From the cell containing the given text, extract its center point as [X, Y] coordinate. 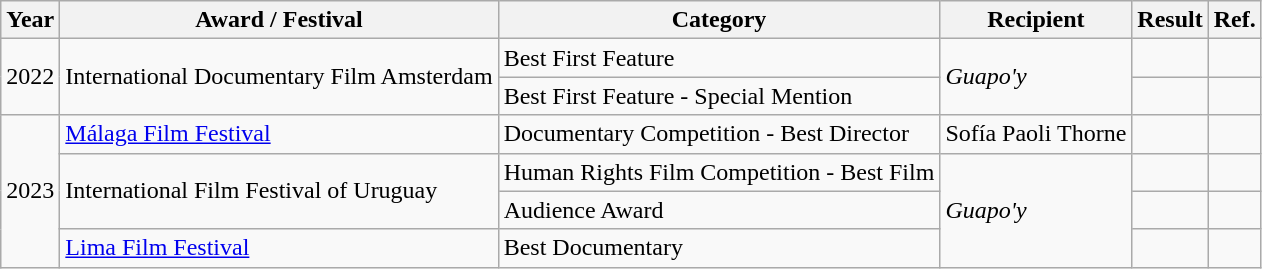
Best Documentary [719, 248]
Award / Festival [279, 20]
Year [30, 20]
Málaga Film Festival [279, 134]
2022 [30, 77]
Best First Feature [719, 58]
Category [719, 20]
Result [1170, 20]
Ref. [1234, 20]
Sofía Paoli Thorne [1036, 134]
Documentary Competition - Best Director [719, 134]
Human Rights Film Competition - Best Film [719, 172]
Lima Film Festival [279, 248]
Recipient [1036, 20]
International Film Festival of Uruguay [279, 191]
International Documentary Film Amsterdam [279, 77]
Best First Feature - Special Mention [719, 96]
2023 [30, 191]
Audience Award [719, 210]
